Scan for the cell matching the given text and deliver its (x, y) coordinate at center. 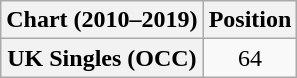
Chart (2010–2019) (102, 20)
UK Singles (OCC) (102, 58)
Position (250, 20)
64 (250, 58)
